Return the (x, y) coordinate for the center point of the cell that contains the specified text.  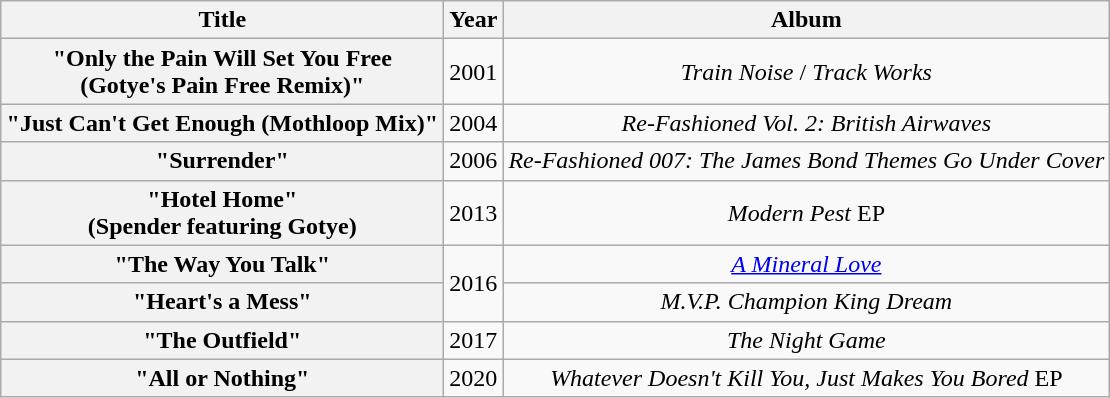
A Mineral Love (806, 264)
2020 (474, 378)
M.V.P. Champion King Dream (806, 302)
Train Noise / Track Works (806, 72)
2006 (474, 161)
Re-Fashioned Vol. 2: British Airwaves (806, 123)
"Surrender" (222, 161)
Whatever Doesn't Kill You, Just Makes You Bored EP (806, 378)
"The Way You Talk" (222, 264)
2016 (474, 283)
2001 (474, 72)
The Night Game (806, 340)
"Heart's a Mess" (222, 302)
Title (222, 20)
Year (474, 20)
Modern Pest EP (806, 212)
Album (806, 20)
"All or Nothing" (222, 378)
2013 (474, 212)
"Hotel Home"(Spender featuring Gotye) (222, 212)
"The Outfield" (222, 340)
"Just Can't Get Enough (Mothloop Mix)" (222, 123)
Re-Fashioned 007: The James Bond Themes Go Under Cover (806, 161)
2017 (474, 340)
2004 (474, 123)
"Only the Pain Will Set You Free(Gotye's Pain Free Remix)" (222, 72)
